Find where the given text appears and provide that cell's center as (x, y) coordinate. 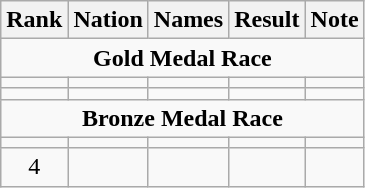
Bronze Medal Race (182, 118)
Result (267, 20)
Names (188, 20)
Rank (34, 20)
Nation (108, 20)
Note (334, 20)
4 (34, 167)
Gold Medal Race (182, 58)
